Capture the cell that displays the provided text and extract its [X, Y] central coordinate. 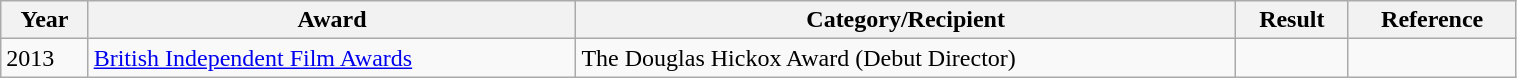
Year [44, 20]
Result [1292, 20]
2013 [44, 58]
Category/Recipient [906, 20]
The Douglas Hickox Award (Debut Director) [906, 58]
Reference [1432, 20]
Award [332, 20]
British Independent Film Awards [332, 58]
